Identify which cell holds the provided text, then report its [X, Y] central coordinate. 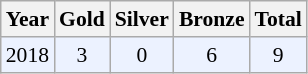
6 [212, 55]
9 [278, 55]
Year [28, 19]
2018 [28, 55]
0 [142, 55]
Total [278, 19]
Gold [82, 19]
3 [82, 55]
Silver [142, 19]
Bronze [212, 19]
